Scan for the cell matching the given text and deliver its [X, Y] coordinate at center. 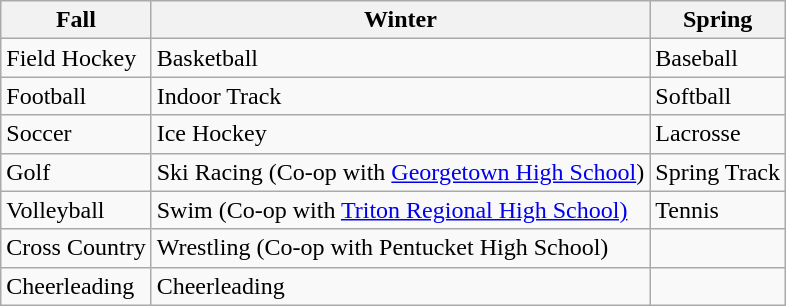
Ski Racing (Co-op with Georgetown High School) [400, 172]
Golf [76, 172]
Fall [76, 20]
Football [76, 96]
Baseball [718, 58]
Soccer [76, 134]
Tennis [718, 210]
Spring [718, 20]
Basketball [400, 58]
Field Hockey [76, 58]
Winter [400, 20]
Indoor Track [400, 96]
Swim (Co-op with Triton Regional High School) [400, 210]
Wrestling (Co-op with Pentucket High School) [400, 248]
Volleyball [76, 210]
Ice Hockey [400, 134]
Softball [718, 96]
Cross Country [76, 248]
Lacrosse [718, 134]
Spring Track [718, 172]
